Detect which cell encompasses the target text, then output its [x, y] center coordinate. 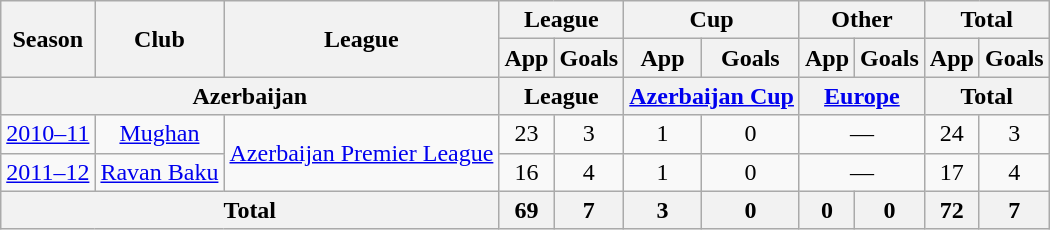
69 [526, 210]
Azerbaijan Premier League [362, 153]
Other [862, 20]
Cup [712, 20]
2011–12 [48, 172]
2010–11 [48, 134]
72 [952, 210]
Azerbaijan [250, 96]
23 [526, 134]
17 [952, 172]
Club [160, 39]
Mughan [160, 134]
Season [48, 39]
Azerbaijan Cup [712, 96]
Europe [862, 96]
16 [526, 172]
24 [952, 134]
Ravan Baku [160, 172]
